Extract the (X, Y) coordinate from the center of the cell holding the provided text.  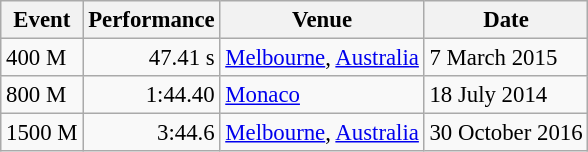
Event (42, 20)
1:44.40 (152, 95)
30 October 2016 (506, 133)
800 M (42, 95)
Performance (152, 20)
400 M (42, 58)
Venue (322, 20)
47.41 s (152, 58)
7 March 2015 (506, 58)
1500 M (42, 133)
3:44.6 (152, 133)
Monaco (322, 95)
Date (506, 20)
18 July 2014 (506, 95)
